Identify which cell holds the provided text, then report its (X, Y) central coordinate. 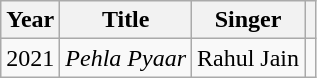
Rahul Jain (248, 58)
Year (30, 20)
Pehla Pyaar (126, 58)
Title (126, 20)
Singer (248, 20)
2021 (30, 58)
